Locate the cell with the specified text and output its [X, Y] center coordinate. 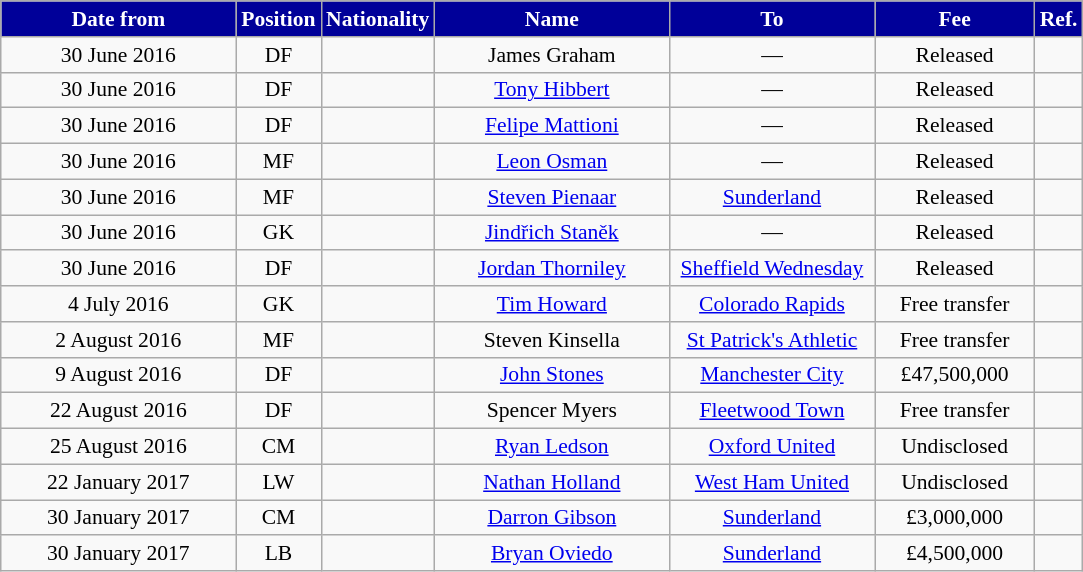
Tony Hibbert [552, 90]
Position [278, 19]
Manchester City [772, 375]
2 August 2016 [118, 340]
Felipe Mattioni [552, 126]
Sheffield Wednesday [772, 269]
Nationality [378, 19]
Name [552, 19]
25 August 2016 [118, 447]
£47,500,000 [955, 375]
John Stones [552, 375]
Leon Osman [552, 162]
James Graham [552, 55]
Jordan Thorniley [552, 269]
Date from [118, 19]
LB [278, 554]
22 August 2016 [118, 411]
Colorado Rapids [772, 304]
4 July 2016 [118, 304]
£4,500,000 [955, 554]
Spencer Myers [552, 411]
Fee [955, 19]
Ref. [1059, 19]
22 January 2017 [118, 482]
Nathan Holland [552, 482]
LW [278, 482]
9 August 2016 [118, 375]
£3,000,000 [955, 518]
Ryan Ledson [552, 447]
Tim Howard [552, 304]
To [772, 19]
Steven Pienaar [552, 197]
Bryan Oviedo [552, 554]
Steven Kinsella [552, 340]
St Patrick's Athletic [772, 340]
Oxford United [772, 447]
Fleetwood Town [772, 411]
Darron Gibson [552, 518]
Jindřich Staněk [552, 233]
West Ham United [772, 482]
